Provide the (x, y) coordinate of the cell's center where the given text is located.  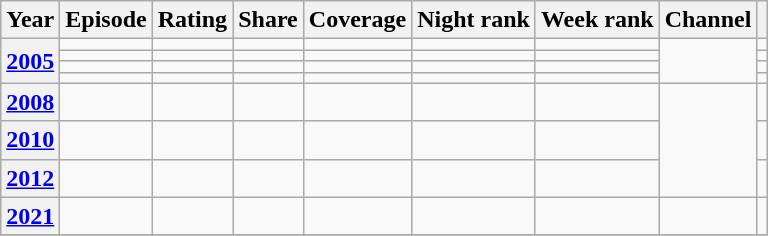
2012 (30, 178)
2010 (30, 140)
Night rank (474, 20)
2021 (30, 216)
2008 (30, 102)
Coverage (357, 20)
2005 (30, 61)
Rating (192, 20)
Share (268, 20)
Episode (106, 20)
Year (30, 20)
Week rank (597, 20)
Channel (708, 20)
